Detect which cell encompasses the target text, then output its [x, y] center coordinate. 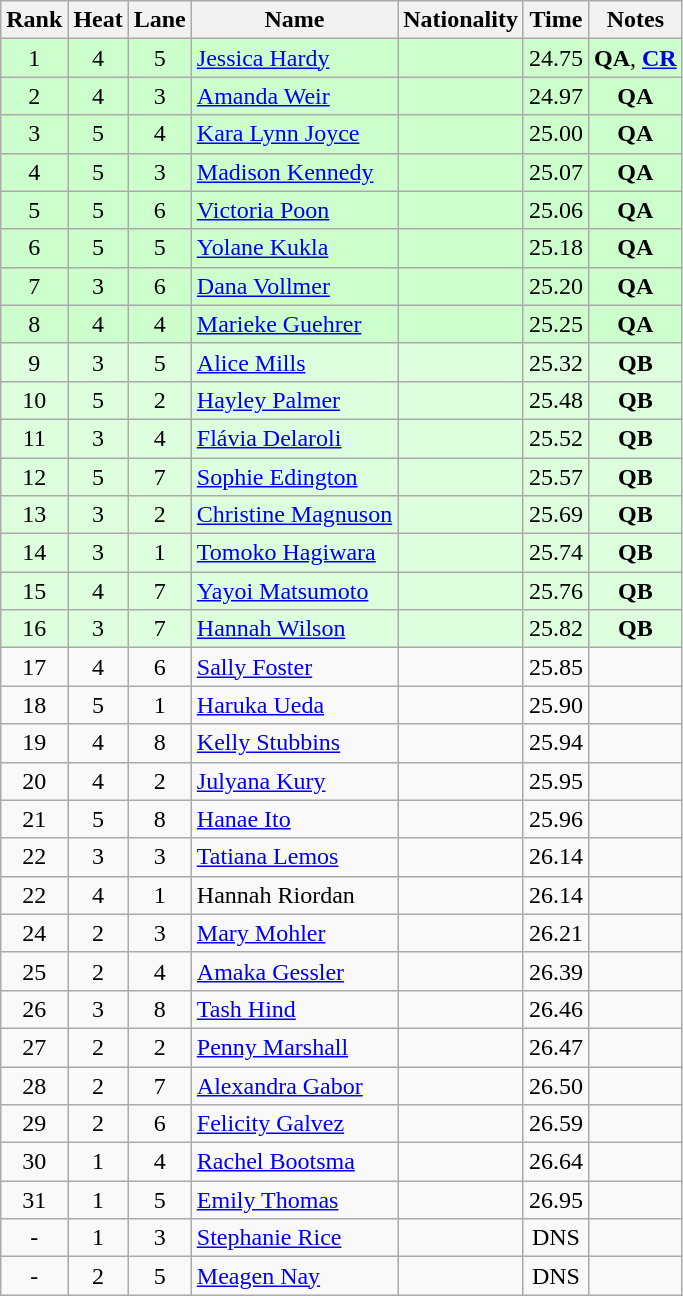
Emily Thomas [294, 1200]
15 [34, 591]
Time [556, 20]
Rachel Bootsma [294, 1162]
Alexandra Gabor [294, 1085]
Sally Foster [294, 667]
27 [34, 1047]
31 [34, 1200]
26.64 [556, 1162]
Hannah Wilson [294, 629]
25.18 [556, 248]
Heat [98, 20]
QA, CR [635, 58]
Sophie Edington [294, 477]
Tomoko Hagiwara [294, 553]
25.48 [556, 400]
Christine Magnuson [294, 515]
Madison Kennedy [294, 172]
25.69 [556, 515]
Hayley Palmer [294, 400]
Marieke Guehrer [294, 324]
Flávia Delaroli [294, 438]
25.00 [556, 134]
Felicity Galvez [294, 1124]
11 [34, 438]
25.32 [556, 362]
Tash Hind [294, 1009]
Julyana Kury [294, 781]
29 [34, 1124]
Nationality [461, 20]
Lane [160, 20]
25.25 [556, 324]
Alice Mills [294, 362]
Victoria Poon [294, 210]
17 [34, 667]
Notes [635, 20]
20 [34, 781]
25.94 [556, 743]
Rank [34, 20]
10 [34, 400]
25.85 [556, 667]
13 [34, 515]
18 [34, 705]
30 [34, 1162]
Haruka Ueda [294, 705]
25.20 [556, 286]
Mary Mohler [294, 933]
25.52 [556, 438]
26.46 [556, 1009]
26.50 [556, 1085]
28 [34, 1085]
Amaka Gessler [294, 971]
26.47 [556, 1047]
Meagen Nay [294, 1276]
25.96 [556, 819]
25.82 [556, 629]
25.74 [556, 553]
Tatiana Lemos [294, 857]
24 [34, 933]
24.97 [556, 96]
26 [34, 1009]
26.21 [556, 933]
19 [34, 743]
21 [34, 819]
25.07 [556, 172]
25.95 [556, 781]
26.59 [556, 1124]
14 [34, 553]
Stephanie Rice [294, 1238]
16 [34, 629]
24.75 [556, 58]
Amanda Weir [294, 96]
Yolane Kukla [294, 248]
Kelly Stubbins [294, 743]
25.57 [556, 477]
25 [34, 971]
Name [294, 20]
Yayoi Matsumoto [294, 591]
26.39 [556, 971]
Hanae Ito [294, 819]
Jessica Hardy [294, 58]
Penny Marshall [294, 1047]
25.06 [556, 210]
Hannah Riordan [294, 895]
9 [34, 362]
25.76 [556, 591]
12 [34, 477]
25.90 [556, 705]
Dana Vollmer [294, 286]
Kara Lynn Joyce [294, 134]
26.95 [556, 1200]
